Provide the (X, Y) coordinate of the cell's center where the given text is located.  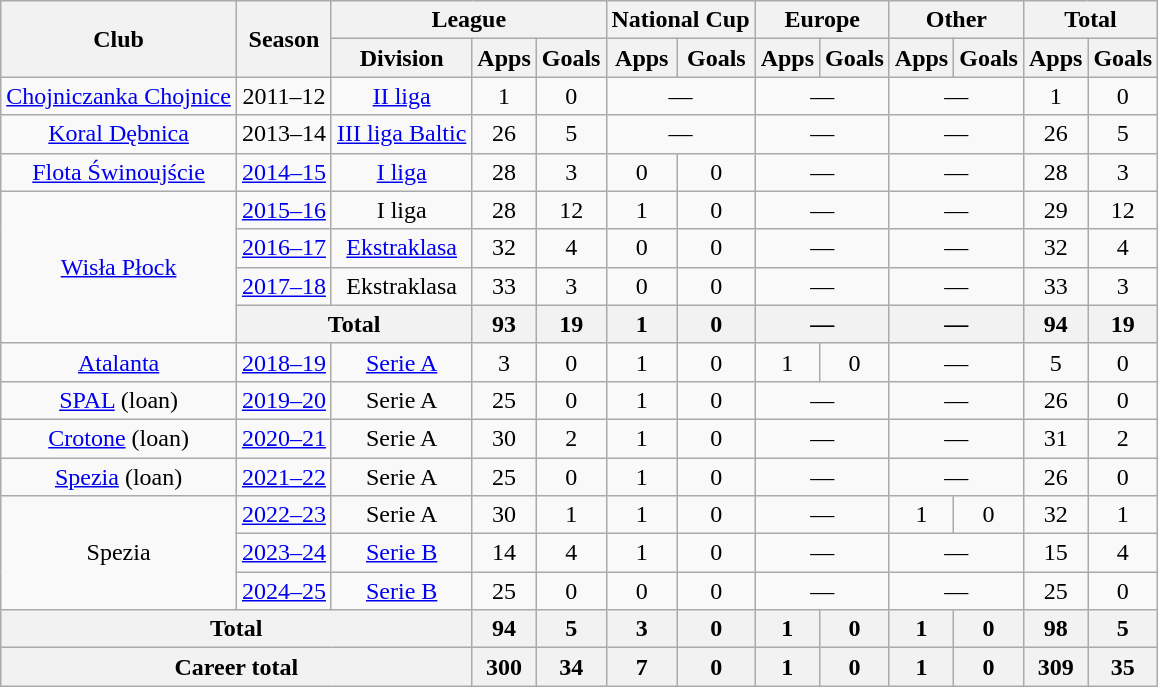
Chojniczanka Chojnice (119, 96)
Koral Dębnica (119, 134)
2013–14 (284, 134)
Season (284, 39)
Spezia (loan) (119, 477)
35 (1123, 667)
Wisła Płock (119, 267)
31 (1055, 438)
2023–24 (284, 553)
300 (504, 667)
2015–16 (284, 210)
League (468, 20)
309 (1055, 667)
Club (119, 39)
Atalanta (119, 362)
98 (1055, 629)
2014–15 (284, 172)
Spezia (119, 553)
Flota Świnoujście (119, 172)
2018–19 (284, 362)
93 (504, 324)
SPAL (loan) (119, 400)
2016–17 (284, 248)
34 (571, 667)
2017–18 (284, 286)
29 (1055, 210)
2020–21 (284, 438)
Crotone (loan) (119, 438)
III liga Baltic (401, 134)
Division (401, 58)
2024–25 (284, 591)
2021–22 (284, 477)
14 (504, 553)
Europe (822, 20)
Career total (236, 667)
Other (956, 20)
2019–20 (284, 400)
National Cup (680, 20)
7 (642, 667)
2011–12 (284, 96)
15 (1055, 553)
2022–23 (284, 515)
II liga (401, 96)
